Locate the cell with the specified text and output its [x, y] center coordinate. 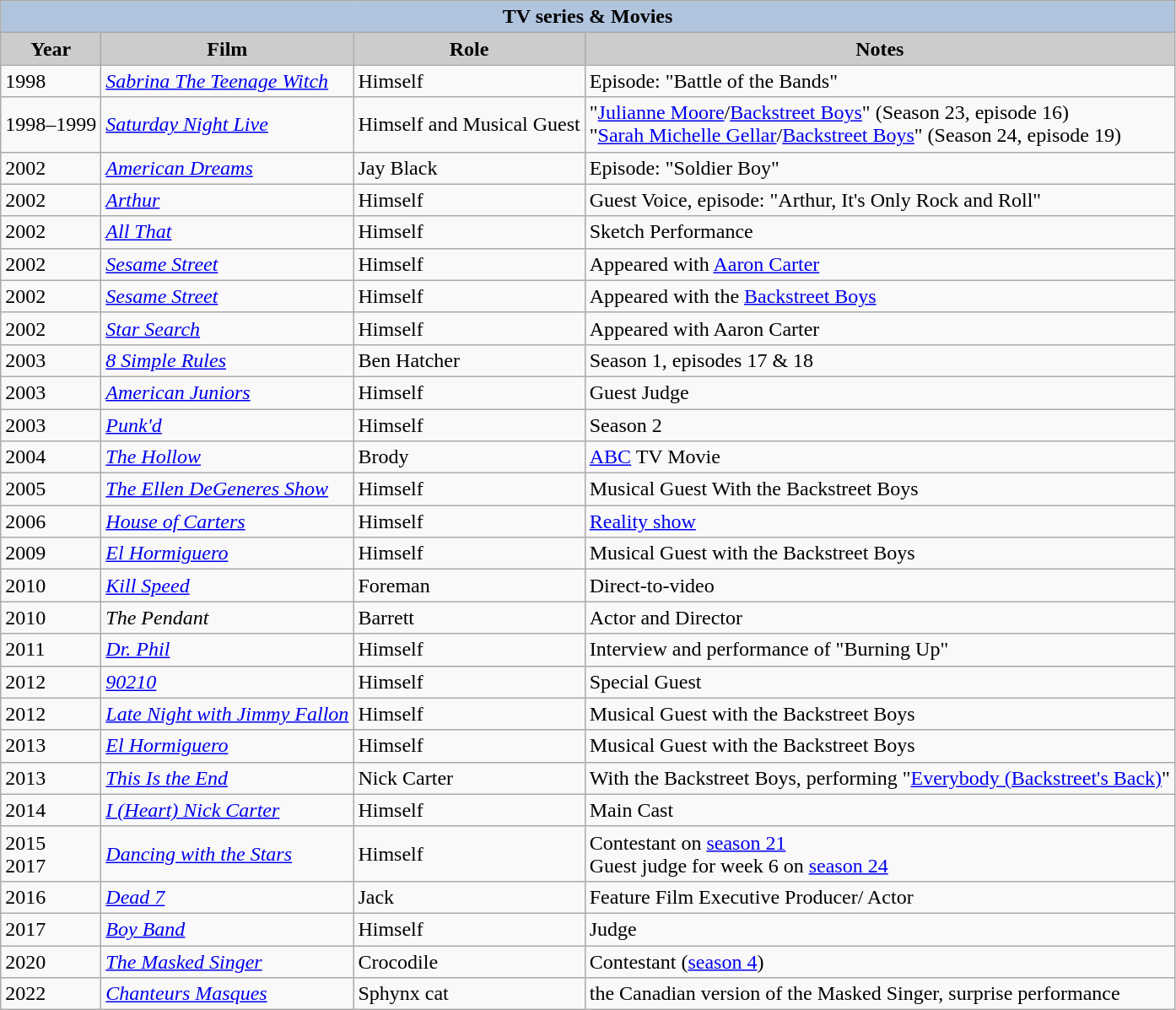
Foreman [469, 586]
Dead 7 [228, 897]
I (Heart) Nick Carter [228, 810]
Jay Black [469, 168]
Brody [469, 457]
Dancing with the Stars [228, 854]
Contestant (season 4) [879, 961]
8 Simple Rules [228, 360]
Sabrina The Teenage Witch [228, 81]
Season 2 [879, 424]
Judge [879, 929]
Notes [879, 49]
Actor and Director [879, 618]
Reality show [879, 521]
90210 [228, 682]
2009 [51, 554]
TV series & Movies [588, 17]
2022 [51, 994]
Direct-to-video [879, 586]
Kill Speed [228, 586]
Barrett [469, 618]
2006 [51, 521]
Year [51, 49]
Appeared with the Backstreet Boys [879, 296]
With the Backstreet Boys, performing "Everybody (Backstreet's Back)" [879, 778]
American Juniors [228, 392]
ABC TV Movie [879, 457]
Feature Film Executive Producer/ Actor [879, 897]
Role [469, 49]
Star Search [228, 328]
Late Night with Jimmy Fallon [228, 714]
Guest Voice, episode: "Arthur, It's Only Rock and Roll" [879, 200]
1998–1999 [51, 125]
Saturday Night Live [228, 125]
Crocodile [469, 961]
Sketch Performance [879, 232]
House of Carters [228, 521]
Sphynx cat [469, 994]
Himself and Musical Guest [469, 125]
Episode: "Soldier Boy" [879, 168]
the Canadian version of the Masked Singer, surprise performance [879, 994]
Film [228, 49]
The Masked Singer [228, 961]
Boy Band [228, 929]
Dr. Phil [228, 650]
Arthur [228, 200]
Nick Carter [469, 778]
Punk'd [228, 424]
2005 [51, 489]
American Dreams [228, 168]
"Julianne Moore/Backstreet Boys" (Season 23, episode 16)"Sarah Michelle Gellar/Backstreet Boys" (Season 24, episode 19) [879, 125]
20152017 [51, 854]
The Ellen DeGeneres Show [228, 489]
Main Cast [879, 810]
Ben Hatcher [469, 360]
The Hollow [228, 457]
The Pendant [228, 618]
Season 1, episodes 17 & 18 [879, 360]
2016 [51, 897]
2004 [51, 457]
2017 [51, 929]
Special Guest [879, 682]
Jack [469, 897]
All That [228, 232]
2020 [51, 961]
Contestant on season 21Guest judge for week 6 on season 24 [879, 854]
Musical Guest With the Backstreet Boys [879, 489]
Episode: "Battle of the Bands" [879, 81]
2011 [51, 650]
This Is the End [228, 778]
1998 [51, 81]
2014 [51, 810]
Guest Judge [879, 392]
Interview and performance of "Burning Up" [879, 650]
Chanteurs Masques [228, 994]
